Detect which cell encompasses the target text, then output its (X, Y) center coordinate. 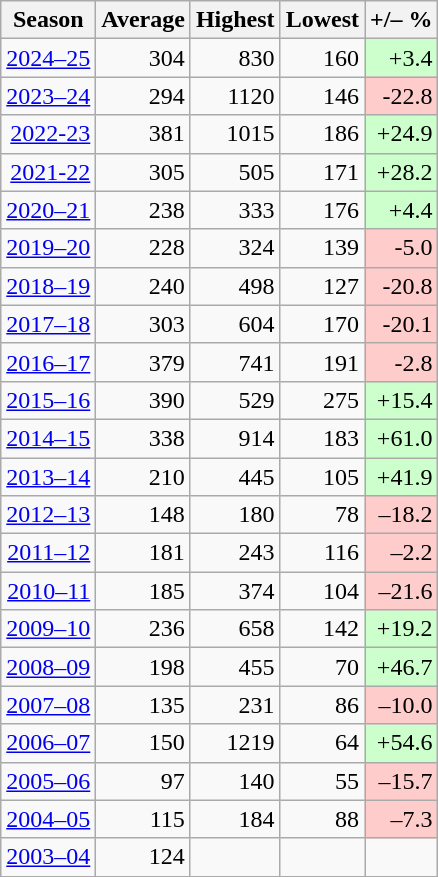
+4.4 (402, 210)
243 (235, 553)
Highest (235, 20)
305 (144, 172)
186 (322, 134)
2019–20 (48, 248)
78 (322, 515)
–21.6 (402, 591)
171 (322, 172)
303 (144, 324)
142 (322, 629)
+19.2 (402, 629)
–10.0 (402, 705)
116 (322, 553)
1120 (235, 96)
Lowest (322, 20)
604 (235, 324)
324 (235, 248)
2010–11 (48, 591)
830 (235, 58)
2012–13 (48, 515)
+3.4 (402, 58)
+61.0 (402, 438)
-20.8 (402, 286)
105 (322, 477)
146 (322, 96)
2020–21 (48, 210)
2015–16 (48, 400)
445 (235, 477)
238 (144, 210)
124 (144, 857)
198 (144, 667)
Average (144, 20)
+15.4 (402, 400)
2024–25 (48, 58)
2023–24 (48, 96)
+24.9 (402, 134)
+54.6 (402, 743)
150 (144, 743)
+/– % (402, 20)
505 (235, 172)
115 (144, 819)
2004–05 (48, 819)
236 (144, 629)
390 (144, 400)
181 (144, 553)
183 (322, 438)
-20.1 (402, 324)
333 (235, 210)
+28.2 (402, 172)
-2.8 (402, 362)
104 (322, 591)
70 (322, 667)
294 (144, 96)
529 (235, 400)
455 (235, 667)
2008–09 (48, 667)
914 (235, 438)
658 (235, 629)
97 (144, 781)
191 (322, 362)
-5.0 (402, 248)
160 (322, 58)
2009–10 (48, 629)
176 (322, 210)
374 (235, 591)
228 (144, 248)
210 (144, 477)
2018–19 (48, 286)
2022-23 (48, 134)
Season (48, 20)
240 (144, 286)
–7.3 (402, 819)
64 (322, 743)
184 (235, 819)
+41.9 (402, 477)
180 (235, 515)
498 (235, 286)
338 (144, 438)
275 (322, 400)
2005–06 (48, 781)
2013–14 (48, 477)
139 (322, 248)
-22.8 (402, 96)
2021-22 (48, 172)
304 (144, 58)
55 (322, 781)
140 (235, 781)
2007–08 (48, 705)
381 (144, 134)
2011–12 (48, 553)
741 (235, 362)
2017–18 (48, 324)
1015 (235, 134)
+46.7 (402, 667)
379 (144, 362)
–2.2 (402, 553)
127 (322, 286)
231 (235, 705)
185 (144, 591)
2006–07 (48, 743)
135 (144, 705)
1219 (235, 743)
88 (322, 819)
2014–15 (48, 438)
2003–04 (48, 857)
86 (322, 705)
170 (322, 324)
–18.2 (402, 515)
148 (144, 515)
2016–17 (48, 362)
–15.7 (402, 781)
